Output the (X, Y) coordinate of the center of the cell containing the given text.  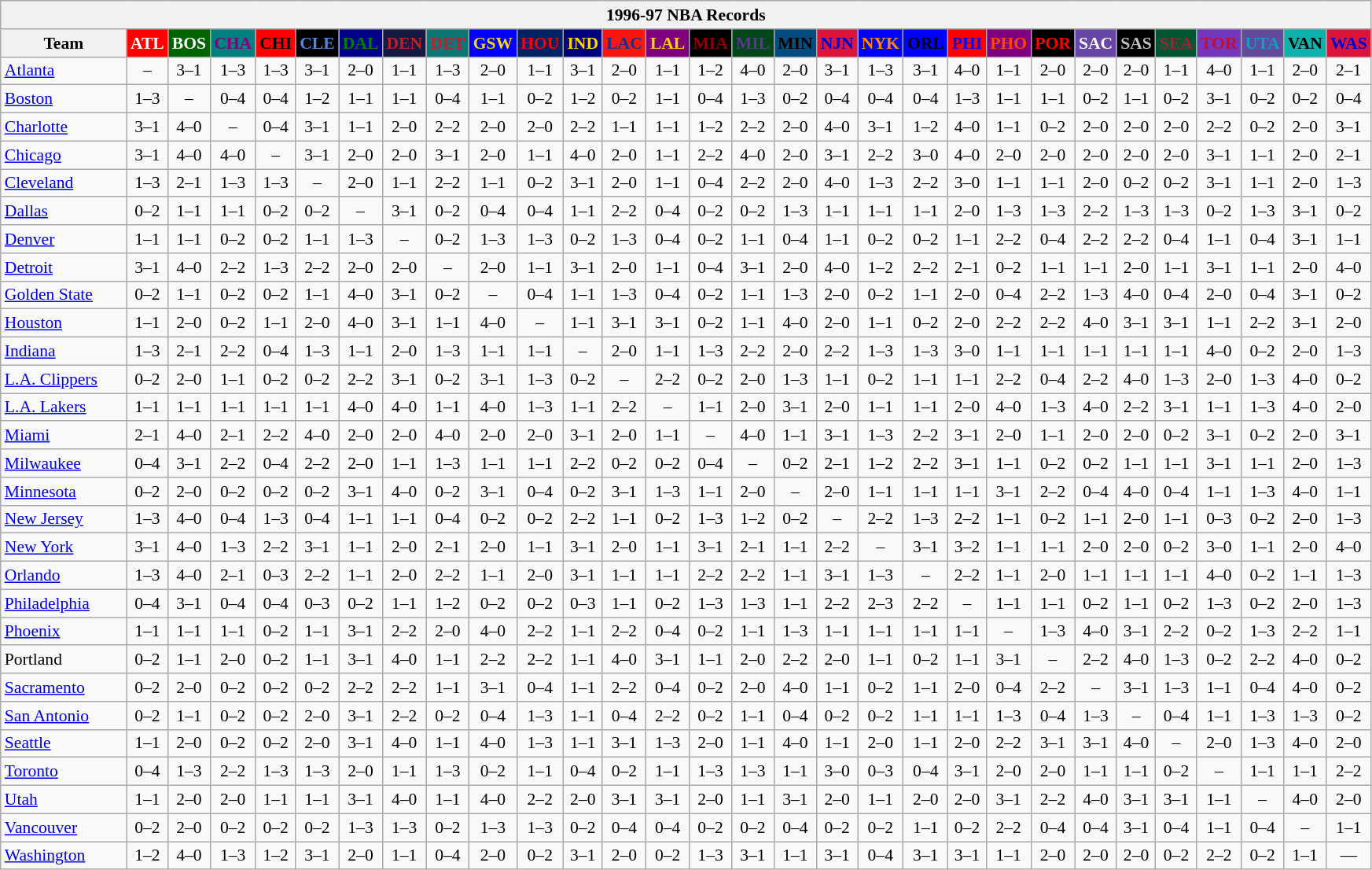
Chicago (64, 155)
SEA (1176, 43)
Detroit (64, 267)
MIL (753, 43)
Phoenix (64, 632)
LAC (624, 43)
1996-97 NBA Records (686, 15)
— (1349, 856)
Seattle (64, 743)
Toronto (64, 772)
Dallas (64, 212)
DAL (361, 43)
L.A. Clippers (64, 379)
IND (583, 43)
MIN (795, 43)
TOR (1219, 43)
CHI (275, 43)
Indiana (64, 352)
Washington (64, 856)
Atlanta (64, 71)
DEN (404, 43)
Sacramento (64, 688)
Milwaukee (64, 463)
ORL (926, 43)
BOS (189, 43)
Utah (64, 800)
Minnesota (64, 492)
DET (448, 43)
CLE (318, 43)
Miami (64, 436)
NYK (881, 43)
MIA (710, 43)
NJN (837, 43)
Denver (64, 239)
New York (64, 547)
Portland (64, 660)
ATL (148, 43)
WAS (1349, 43)
PHI (967, 43)
Team (64, 43)
Boston (64, 99)
Cleveland (64, 183)
New Jersey (64, 519)
Golden State (64, 295)
Orlando (64, 576)
L.A. Lakers (64, 407)
SAS (1136, 43)
HOU (539, 43)
GSW (494, 43)
PHO (1008, 43)
Philadelphia (64, 603)
VAN (1305, 43)
San Antonio (64, 716)
SAC (1096, 43)
Vancouver (64, 828)
Charlotte (64, 127)
CHA (233, 43)
LAL (668, 43)
2–3 (881, 603)
UTA (1263, 43)
3–2 (967, 547)
Houston (64, 323)
POR (1053, 43)
